Output the [x, y] coordinate of the center of the cell containing the given text.  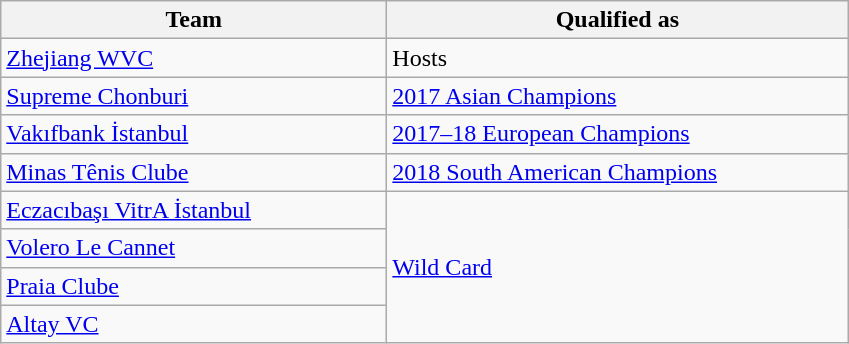
Wild Card [618, 267]
Qualified as [618, 20]
Hosts [618, 58]
Supreme Chonburi [194, 96]
2017 Asian Champions [618, 96]
Vakıfbank İstanbul [194, 134]
Eczacıbaşı VitrA İstanbul [194, 210]
Altay VC [194, 324]
Praia Clube [194, 286]
2018 South American Champions [618, 172]
Team [194, 20]
Zhejiang WVC [194, 58]
2017–18 European Champions [618, 134]
Minas Tênis Clube [194, 172]
Volero Le Cannet [194, 248]
